Identify which cell holds the provided text, then report its (x, y) central coordinate. 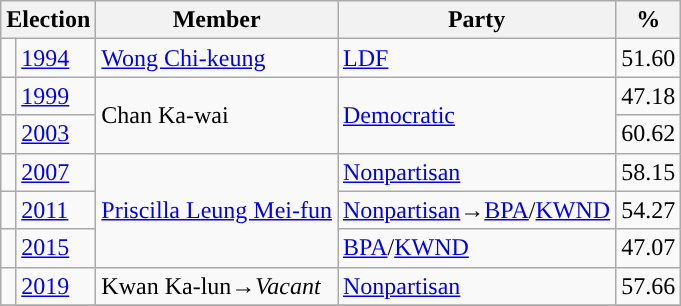
Priscilla Leung Mei-fun (217, 210)
2019 (56, 286)
1994 (56, 58)
% (648, 20)
2003 (56, 134)
Democratic (477, 115)
57.66 (648, 286)
Wong Chi-keung (217, 58)
Member (217, 20)
2011 (56, 210)
47.18 (648, 96)
47.07 (648, 248)
Chan Ka-wai (217, 115)
BPA/KWND (477, 248)
54.27 (648, 210)
2007 (56, 172)
60.62 (648, 134)
51.60 (648, 58)
LDF (477, 58)
Election (48, 20)
2015 (56, 248)
Party (477, 20)
58.15 (648, 172)
Kwan Ka-lun→Vacant (217, 286)
Nonpartisan→BPA/KWND (477, 210)
1999 (56, 96)
